Identify which cell holds the provided text, then report its [X, Y] central coordinate. 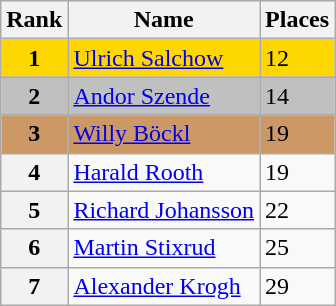
Willy Böckl [164, 134]
Harald Rooth [164, 172]
7 [34, 286]
Richard Johansson [164, 210]
Martin Stixrud [164, 248]
22 [298, 210]
Name [164, 20]
2 [34, 96]
Rank [34, 20]
6 [34, 248]
3 [34, 134]
Andor Szende [164, 96]
Ulrich Salchow [164, 58]
5 [34, 210]
25 [298, 248]
4 [34, 172]
12 [298, 58]
14 [298, 96]
29 [298, 286]
Places [298, 20]
1 [34, 58]
Alexander Krogh [164, 286]
